From the cell containing the given text, extract its center point as (X, Y) coordinate. 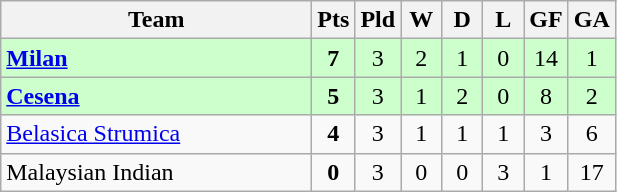
5 (334, 96)
GA (592, 20)
Pld (378, 20)
Pts (334, 20)
W (422, 20)
L (504, 20)
7 (334, 58)
8 (546, 96)
6 (592, 134)
Malaysian Indian (156, 172)
D (462, 20)
GF (546, 20)
Team (156, 20)
Cesena (156, 96)
17 (592, 172)
14 (546, 58)
Belasica Strumica (156, 134)
4 (334, 134)
Milan (156, 58)
